Pinpoint the cell where the given text exists, returning its [X, Y] midpoint coordinate. 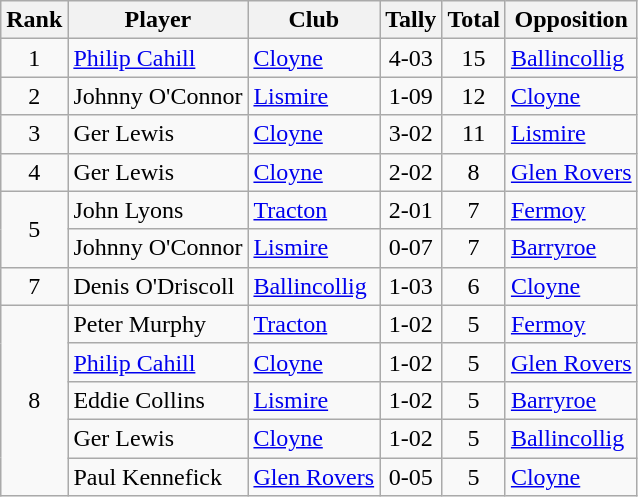
3 [34, 134]
Club [314, 20]
12 [474, 96]
11 [474, 134]
15 [474, 58]
Eddie Collins [158, 400]
2 [34, 96]
Peter Murphy [158, 324]
0-05 [411, 477]
2-02 [411, 172]
1 [34, 58]
Total [474, 20]
3-02 [411, 134]
Rank [34, 20]
1-03 [411, 286]
John Lyons [158, 210]
1-09 [411, 96]
Denis O'Driscoll [158, 286]
Opposition [571, 20]
6 [474, 286]
Paul Kennefick [158, 477]
Tally [411, 20]
Player [158, 20]
2-01 [411, 210]
0-07 [411, 248]
4 [34, 172]
4-03 [411, 58]
